Pinpoint the cell where the given text exists, returning its [x, y] midpoint coordinate. 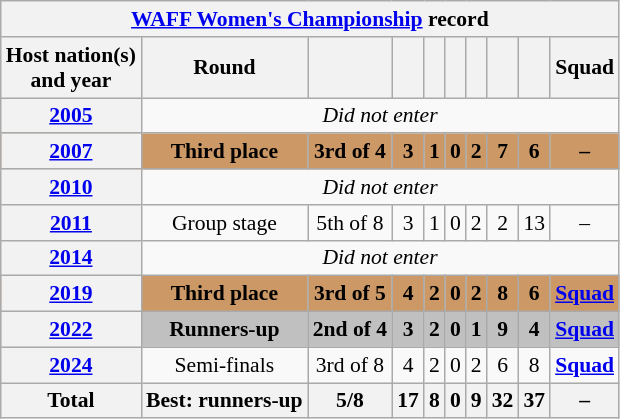
17 [408, 401]
3rd of 8 [350, 365]
2007 [71, 152]
32 [503, 401]
2022 [71, 330]
13 [534, 223]
37 [534, 401]
3rd of 4 [350, 152]
Semi-finals [224, 365]
Total [71, 401]
2024 [71, 365]
2011 [71, 223]
2014 [71, 258]
3rd of 5 [350, 294]
2010 [71, 187]
2005 [71, 116]
2019 [71, 294]
Host nation(s)and year [71, 68]
Runners-up [224, 330]
Round [224, 68]
Group stage [224, 223]
WAFF Women's Championship record [310, 19]
5th of 8 [350, 223]
Best: runners-up [224, 401]
5/8 [350, 401]
2nd of 4 [350, 330]
7 [503, 152]
